Output the (X, Y) coordinate of the center of the cell containing the given text.  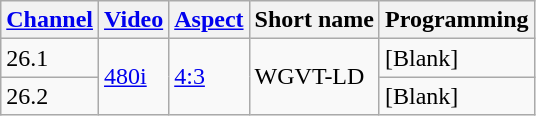
Video (134, 20)
4:3 (209, 77)
26.2 (50, 96)
26.1 (50, 58)
Channel (50, 20)
Programming (456, 20)
480i (134, 77)
WGVT-LD (314, 77)
Short name (314, 20)
Aspect (209, 20)
